Provide the (X, Y) coordinate of the cell's center where the given text is located.  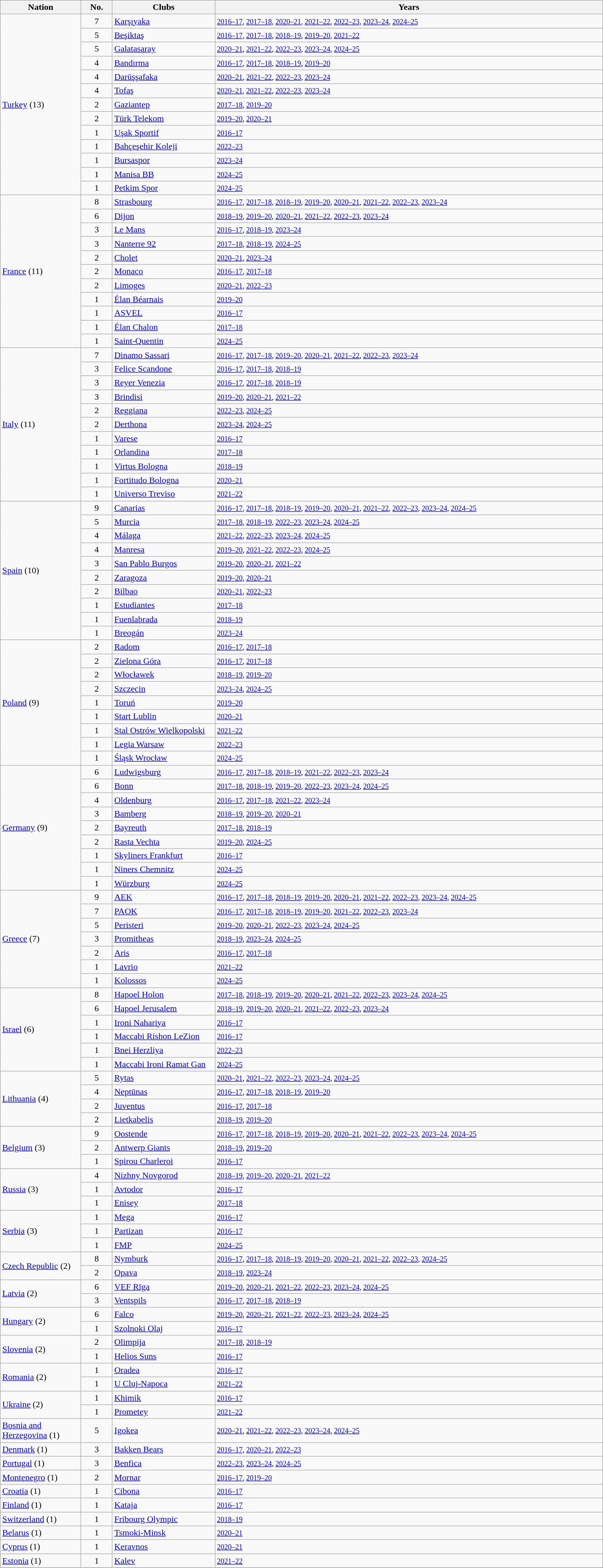
Limoges (164, 285)
Le Mans (164, 230)
Rasta Vechta (164, 841)
Bosnia and Herzegovina (1) (41, 1431)
Benfica (164, 1463)
2016–17, 2019–20 (409, 1477)
Romania (2) (41, 1377)
Virtus Bologna (164, 466)
Kolossos (164, 981)
Helios Suns (164, 1356)
Bahçeşehir Koleji (164, 146)
Serbia (3) (41, 1231)
Finland (1) (41, 1505)
2016–17, 2020–21, 2022–23 (409, 1449)
2019–20, 2020–21, 2022–23, 2023–24, 2024–25 (409, 925)
Petkim Spor (164, 188)
2018–19, 2023–24 (409, 1272)
2022–23, 2023–24, 2024–25 (409, 1463)
Prometey (164, 1412)
Oostende (164, 1134)
Nizhny Novgorod (164, 1175)
Spain (10) (41, 571)
Zielona Góra (164, 661)
Manresa (164, 549)
Cibona (164, 1491)
Śląsk Wrocław (164, 758)
Tsmoki-Minsk (164, 1533)
2016–17, 2017–18, 2018–19, 2019–20, 2021–22 (409, 35)
Tofaş (164, 91)
Uşak Sportif (164, 132)
2022–23, 2024–25 (409, 411)
Bilbao (164, 591)
Rytas (164, 1078)
Canarias (164, 508)
Bnei Herzliya (164, 1050)
Antwerp Giants (164, 1148)
Szolnoki Olaj (164, 1328)
Varese (164, 438)
Darüşşafaka (164, 77)
Falco (164, 1314)
Khimik (164, 1398)
Breogán (164, 633)
Germany (9) (41, 828)
Lavrio (164, 967)
Poland (9) (41, 703)
Galatasaray (164, 49)
Szczecin (164, 689)
2021–22, 2022–23, 2023–24, 2024–25 (409, 536)
U Cluj-Napoca (164, 1384)
Manisa BΒ (164, 174)
Saint-Quentin (164, 341)
Toruń (164, 703)
Russia (3) (41, 1189)
Legia Warsaw (164, 744)
Years (409, 7)
2017–18, 2019–20 (409, 104)
Hapoel Jerusalem (164, 1008)
Mega (164, 1217)
Lithuania (4) (41, 1099)
Opava (164, 1272)
Oldenburg (164, 800)
2016–17, 2017–18, 2019–20, 2020–21, 2021–22, 2022–23, 2023–24 (409, 355)
2017–18, 2018–19, 2019–20, 2020–21, 2021–22, 2022–23, 2023–24, 2024–25 (409, 994)
Portugal (1) (41, 1463)
2016–17, 2017–18, 2020–21, 2021–22, 2022–23, 2023–24, 2024–25 (409, 21)
Clubs (164, 7)
Élan Chalon (164, 327)
Brindisi (164, 396)
Fuenlabrada (164, 619)
Latvia (2) (41, 1293)
Juventus (164, 1106)
Olimpija (164, 1342)
Hapoel Holon (164, 994)
FMP (164, 1245)
2018–19, 2019–20, 2020–21 (409, 814)
Oradea (164, 1370)
Fortitudo Bologna (164, 480)
Radom (164, 647)
Bandırma (164, 63)
2016–17, 2018–19, 2023–24 (409, 230)
Dijon (164, 216)
Partizan (164, 1231)
Fribourg Olympic (164, 1519)
Italy (11) (41, 425)
Promitheas (164, 939)
2016–17, 2017–18, 2021–22, 2023–24 (409, 800)
2017–18, 2018–19, 2022–23, 2023–24, 2024–25 (409, 522)
Derthona (164, 425)
Belgium (3) (41, 1148)
Murcia (164, 522)
2016–17, 2017–18, 2018–19, 2019–20, 2021–22, 2022–23, 2023–24 (409, 911)
Start Lublin (164, 716)
Ukraine (2) (41, 1405)
Greece (7) (41, 939)
Slovenia (2) (41, 1349)
Orlandina (164, 452)
Málaga (164, 536)
AEK (164, 897)
Denmark (1) (41, 1449)
San Pablo Burgos (164, 563)
Maccabi Ironi Ramat Gan (164, 1064)
PAOK (164, 911)
2016–17, 2017–18, 2018–19, 2019–20, 2020–21, 2021–22, 2022–23, 2024–25 (409, 1259)
2020–21, 2023–24 (409, 258)
Würzburg (164, 883)
Maccabi Rishon LeZion (164, 1036)
2017–18, 2018–19, 2024–25 (409, 244)
Ludwigsburg (164, 772)
Ventspils (164, 1301)
2018–19, 2023–24, 2024–25 (409, 939)
France (11) (41, 272)
ASVEL (164, 313)
2016–17, 2017–18, 2018–19, 2021–22, 2022–23, 2023–24 (409, 772)
2017–18, 2018–19, 2019–20, 2022–23, 2023–24, 2024–25 (409, 786)
Israel (6) (41, 1029)
Igokea (164, 1431)
Ironi Nahariya (164, 1022)
Bonn (164, 786)
Czech Republic (2) (41, 1266)
Dinamo Sassari (164, 355)
Bayreuth (164, 827)
2016–17, 2017–18, 2018–19, 2019–20, 2020–21, 2021–22, 2022–23, 2023–24 (409, 202)
Skyliners Frankfurt (164, 856)
Felice Scandone (164, 369)
Bamberg (164, 814)
Lietkabelis (164, 1120)
Türk Telekom (164, 118)
Enisey (164, 1203)
Estudiantes (164, 605)
Montenegro (1) (41, 1477)
Gaziantep (164, 104)
Aris (164, 953)
Niners Chemnitz (164, 869)
Bakken Bears (164, 1449)
Élan Béarnais (164, 299)
Cyprus (1) (41, 1547)
Strasbourg (164, 202)
Keravnos (164, 1547)
Estonia (1) (41, 1561)
Reggiana (164, 411)
Universo Treviso (164, 494)
Monaco (164, 271)
Croatia (1) (41, 1491)
Włocławek (164, 675)
Peristeri (164, 925)
Reyer Venezia (164, 383)
No. (96, 7)
Nymburk (164, 1259)
Kataja (164, 1505)
Zaragoza (164, 577)
Belarus (1) (41, 1533)
Neptūnas (164, 1092)
Switzerland (1) (41, 1519)
Nanterre 92 (164, 244)
Mornar (164, 1477)
Nation (41, 7)
Kalev (164, 1561)
2018–19, 2019–20, 2020–21, 2021–22 (409, 1175)
2019–20, 2024–25 (409, 841)
Stal Ostrów Wielkopolski (164, 730)
Bursaspor (164, 160)
Beşiktaş (164, 35)
Avtodor (164, 1189)
Spirou Charleroi (164, 1161)
Cholet (164, 258)
2019–20, 2021–22, 2022–23, 2024–25 (409, 549)
Turkey (13) (41, 104)
Karşıyaka (164, 21)
Hungary (2) (41, 1321)
VEF Rīga (164, 1286)
